Determine the (X, Y) coordinate at the center of the cell enclosing the given text.  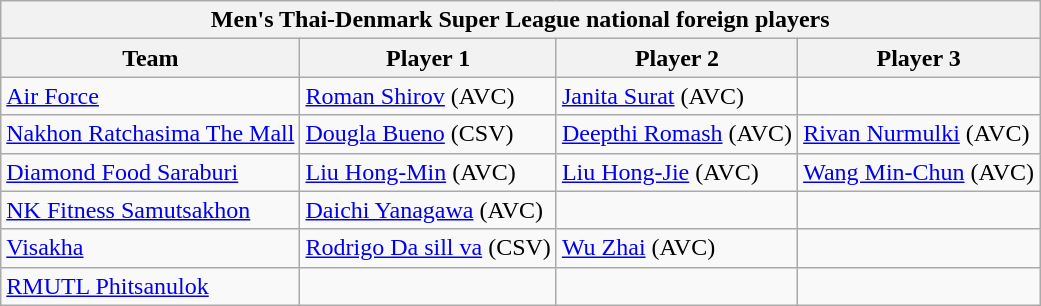
Dougla Bueno (CSV) (428, 134)
Nakhon Ratchasima The Mall (150, 134)
NK Fitness Samutsakhon (150, 210)
Team (150, 58)
Liu Hong-Jie (AVC) (676, 172)
Men's Thai-Denmark Super League national foreign players (520, 20)
Diamond Food Saraburi (150, 172)
Rodrigo Da sill va (CSV) (428, 248)
Player 2 (676, 58)
Liu Hong-Min (AVC) (428, 172)
Player 3 (919, 58)
Rivan Nurmulki (AVC) (919, 134)
Air Force (150, 96)
Deepthi Romash (AVC) (676, 134)
Wang Min-Chun (AVC) (919, 172)
Roman Shirov (AVC) (428, 96)
Player 1 (428, 58)
Wu Zhai (AVC) (676, 248)
Visakha (150, 248)
RMUTL Phitsanulok (150, 286)
Daichi Yanagawa (AVC) (428, 210)
Janita Surat (AVC) (676, 96)
